Locate the cell with the specified text and output its (x, y) center coordinate. 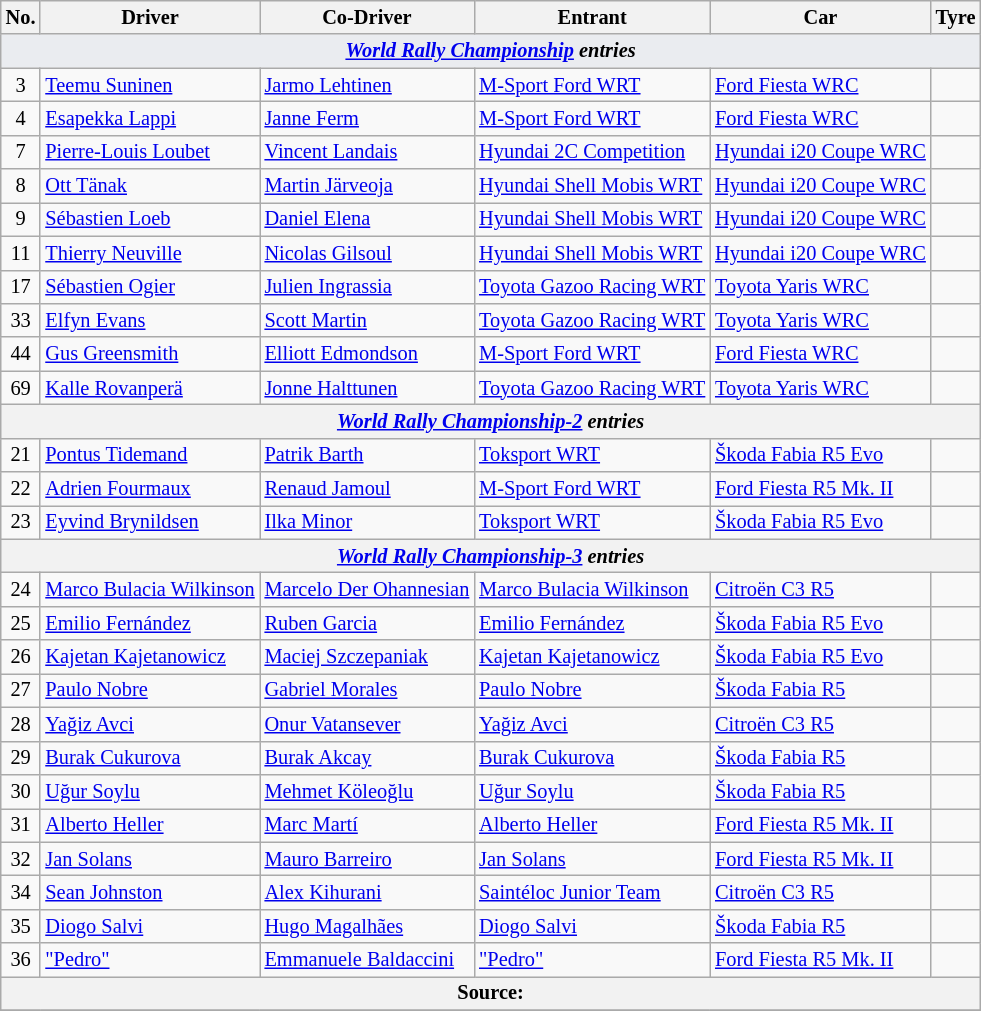
Hyundai 2C Competition (592, 152)
Mauro Barreiro (368, 859)
Ott Tänak (150, 186)
23 (21, 522)
Nicolas Gilsoul (368, 253)
27 (21, 690)
Vincent Landais (368, 152)
44 (21, 354)
Gabriel Morales (368, 690)
26 (21, 657)
Driver (150, 17)
31 (21, 825)
Ruben Garcia (368, 623)
Entrant (592, 17)
Jonne Halttunen (368, 388)
World Rally Championship entries (491, 51)
Esapekka Lappi (150, 118)
4 (21, 118)
Hugo Magalhães (368, 926)
36 (21, 960)
Maciej Szczepaniak (368, 657)
Julien Ingrassia (368, 287)
Elfyn Evans (150, 320)
Renaud Jamoul (368, 489)
Saintéloc Junior Team (592, 892)
28 (21, 724)
Elliott Edmondson (368, 354)
Scott Martin (368, 320)
9 (21, 219)
35 (21, 926)
Kalle Rovanperä (150, 388)
Janne Ferm (368, 118)
Thierry Neuville (150, 253)
Daniel Elena (368, 219)
Emmanuele Baldaccini (368, 960)
Marc Martí (368, 825)
21 (21, 455)
8 (21, 186)
World Rally Championship-3 entries (491, 556)
Gus Greensmith (150, 354)
Tyre (956, 17)
3 (21, 85)
No. (21, 17)
Teemu Suninen (150, 85)
11 (21, 253)
7 (21, 152)
32 (21, 859)
Mehmet Köleoğlu (368, 791)
34 (21, 892)
69 (21, 388)
Alex Kihurani (368, 892)
Onur Vatansever (368, 724)
33 (21, 320)
World Rally Championship-2 entries (491, 421)
Jarmo Lehtinen (368, 85)
Marcelo Der Ohannesian (368, 589)
17 (21, 287)
Sébastien Ogier (150, 287)
Source: (491, 993)
22 (21, 489)
Pontus Tidemand (150, 455)
Car (820, 17)
25 (21, 623)
30 (21, 791)
Sébastien Loeb (150, 219)
Martin Järveoja (368, 186)
24 (21, 589)
Sean Johnston (150, 892)
Co-Driver (368, 17)
Ilka Minor (368, 522)
Burak Akcay (368, 758)
29 (21, 758)
Eyvind Brynildsen (150, 522)
Adrien Fourmaux (150, 489)
Patrik Barth (368, 455)
Pierre-Louis Loubet (150, 152)
